Find where the given text appears and provide that cell's center as [x, y] coordinate. 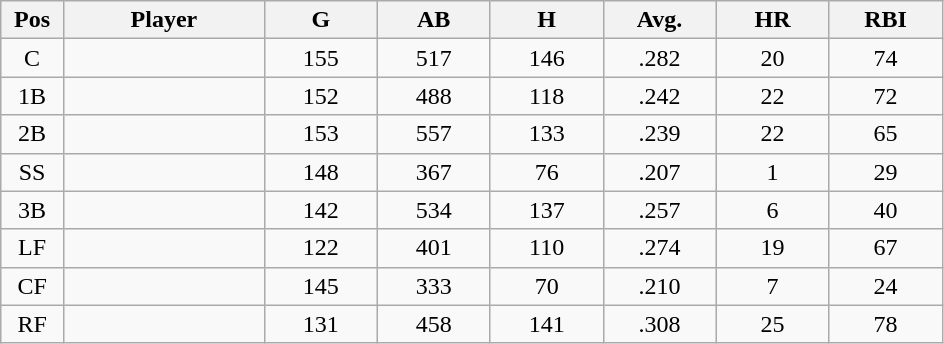
6 [772, 210]
.308 [660, 324]
141 [546, 324]
67 [886, 248]
Player [164, 20]
2B [32, 134]
.282 [660, 58]
155 [320, 58]
1 [772, 172]
76 [546, 172]
HR [772, 20]
20 [772, 58]
137 [546, 210]
.242 [660, 96]
148 [320, 172]
517 [434, 58]
40 [886, 210]
.274 [660, 248]
7 [772, 286]
SS [32, 172]
401 [434, 248]
131 [320, 324]
.239 [660, 134]
H [546, 20]
118 [546, 96]
557 [434, 134]
25 [772, 324]
152 [320, 96]
Pos [32, 20]
488 [434, 96]
AB [434, 20]
133 [546, 134]
RF [32, 324]
RBI [886, 20]
Avg. [660, 20]
24 [886, 286]
C [32, 58]
.210 [660, 286]
.257 [660, 210]
122 [320, 248]
367 [434, 172]
.207 [660, 172]
142 [320, 210]
333 [434, 286]
LF [32, 248]
1B [32, 96]
70 [546, 286]
72 [886, 96]
G [320, 20]
534 [434, 210]
65 [886, 134]
3B [32, 210]
19 [772, 248]
458 [434, 324]
146 [546, 58]
78 [886, 324]
145 [320, 286]
29 [886, 172]
110 [546, 248]
74 [886, 58]
CF [32, 286]
153 [320, 134]
